Output the (x, y) coordinate of the center of the cell containing the given text.  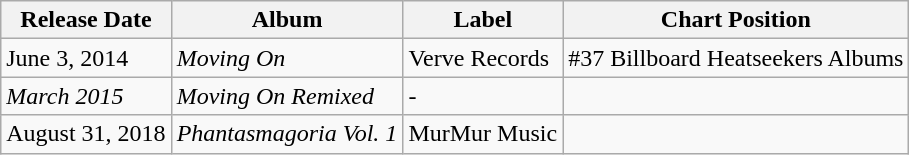
#37 Billboard Heatseekers Albums (736, 58)
Verve Records (483, 58)
August 31, 2018 (86, 134)
MurMur Music (483, 134)
Label (483, 20)
- (483, 96)
Moving On Remixed (287, 96)
June 3, 2014 (86, 58)
Release Date (86, 20)
Moving On (287, 58)
March 2015 (86, 96)
Chart Position (736, 20)
Phantasmagoria Vol. 1 (287, 134)
Album (287, 20)
